Return the (X, Y) coordinate for the center point of the cell that contains the specified text.  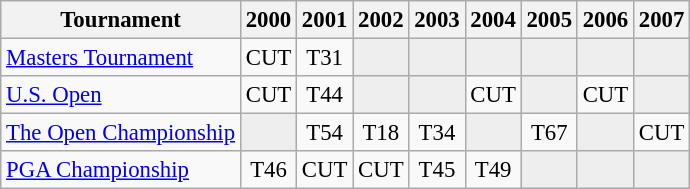
2000 (268, 20)
2001 (325, 20)
T46 (268, 170)
T18 (381, 133)
T67 (549, 133)
2007 (661, 20)
2002 (381, 20)
T49 (493, 170)
2005 (549, 20)
T54 (325, 133)
Tournament (121, 20)
PGA Championship (121, 170)
2003 (437, 20)
T45 (437, 170)
2004 (493, 20)
U.S. Open (121, 95)
The Open Championship (121, 133)
T31 (325, 58)
T34 (437, 133)
T44 (325, 95)
Masters Tournament (121, 58)
2006 (605, 20)
